Capture the cell that displays the provided text and extract its [X, Y] central coordinate. 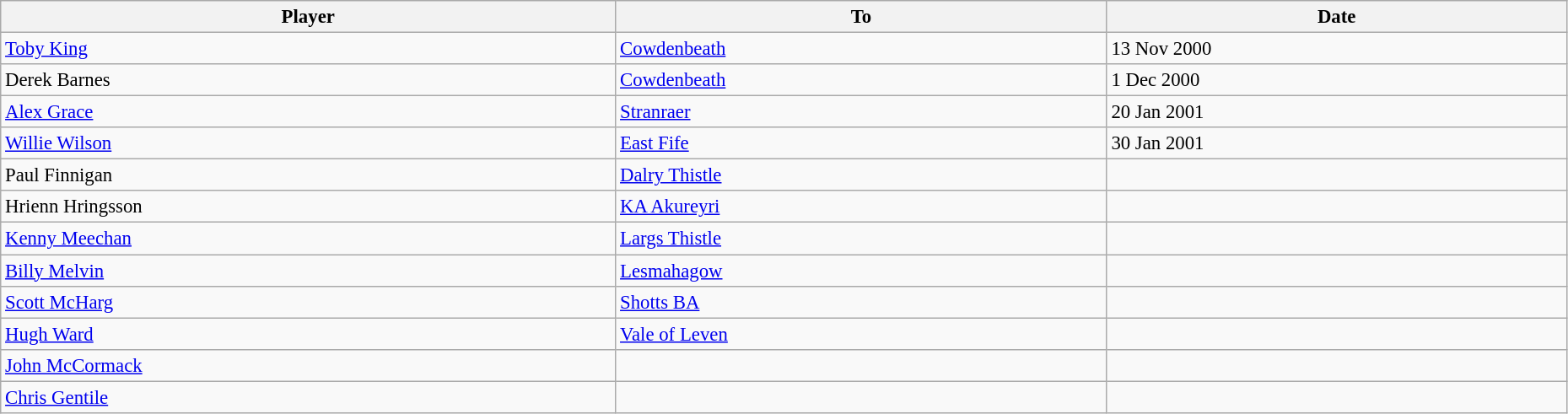
Shotts BA [861, 302]
Player [309, 17]
Willie Wilson [309, 143]
Paul Finnigan [309, 175]
20 Jan 2001 [1336, 112]
Vale of Leven [861, 334]
Kenny Meechan [309, 239]
Date [1336, 17]
Billy Melvin [309, 271]
1 Dec 2000 [1336, 80]
To [861, 17]
East Fife [861, 143]
KA Akureyri [861, 207]
Hugh Ward [309, 334]
Largs Thistle [861, 239]
30 Jan 2001 [1336, 143]
Dalry Thistle [861, 175]
John McCormack [309, 365]
Toby King [309, 49]
Lesmahagow [861, 271]
Scott McHarg [309, 302]
Derek Barnes [309, 80]
Stranraer [861, 112]
Hrienn Hringsson [309, 207]
Chris Gentile [309, 397]
13 Nov 2000 [1336, 49]
Alex Grace [309, 112]
